Pinpoint the cell where the given text exists, returning its (X, Y) midpoint coordinate. 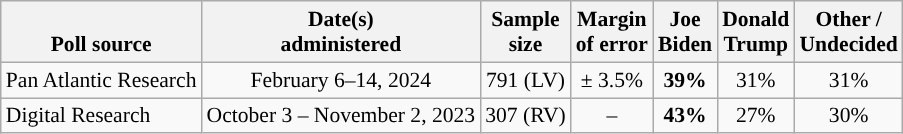
30% (848, 116)
Date(s)administered (340, 32)
791 (LV) (526, 80)
Marginof error (612, 32)
– (612, 116)
DonaldTrump (756, 32)
JoeBiden (685, 32)
43% (685, 116)
Samplesize (526, 32)
± 3.5% (612, 80)
307 (RV) (526, 116)
October 3 – November 2, 2023 (340, 116)
Pan Atlantic Research (102, 80)
27% (756, 116)
Poll source (102, 32)
39% (685, 80)
February 6–14, 2024 (340, 80)
Digital Research (102, 116)
Other /Undecided (848, 32)
